Provide the (X, Y) coordinate of the cell's center where the given text is located.  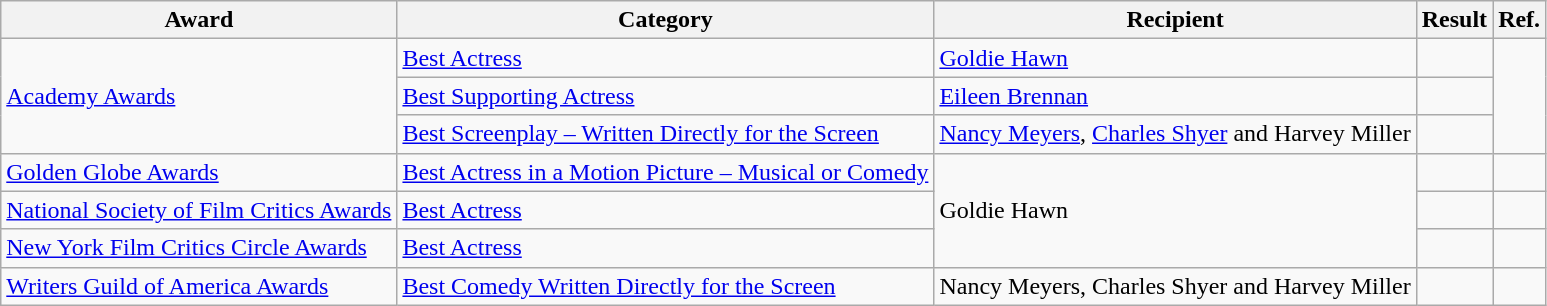
New York Film Critics Circle Awards (199, 248)
Best Actress in a Motion Picture – Musical or Comedy (666, 172)
Category (666, 20)
Writers Guild of America Awards (199, 286)
Recipient (1175, 20)
Best Screenplay – Written Directly for the Screen (666, 134)
Eileen Brennan (1175, 96)
Award (199, 20)
Best Supporting Actress (666, 96)
Result (1454, 20)
National Society of Film Critics Awards (199, 210)
Academy Awards (199, 96)
Ref. (1520, 20)
Golden Globe Awards (199, 172)
Best Comedy Written Directly for the Screen (666, 286)
